Detect which cell encompasses the target text, then output its [X, Y] center coordinate. 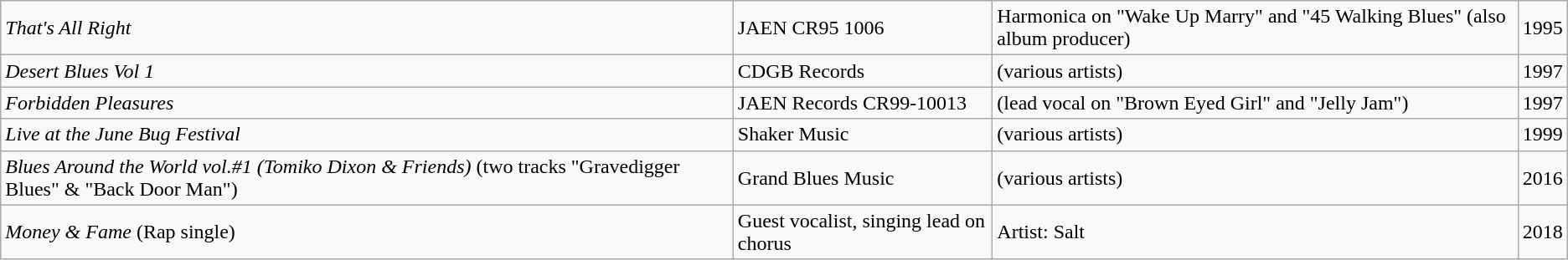
Harmonica on "Wake Up Marry" and "45 Walking Blues" (also album producer) [1255, 28]
Desert Blues Vol 1 [367, 71]
Grand Blues Music [863, 177]
Money & Fame (Rap single) [367, 232]
Blues Around the World vol.#1 (Tomiko Dixon & Friends) (two tracks "Gravedigger Blues" & "Back Door Man") [367, 177]
That's All Right [367, 28]
JAEN Records CR99-10013 [863, 103]
CDGB Records [863, 71]
2016 [1543, 177]
Guest vocalist, singing lead on chorus [863, 232]
1999 [1543, 135]
JAEN CR95 1006 [863, 28]
(lead vocal on "Brown Eyed Girl" and "Jelly Jam") [1255, 103]
Forbidden Pleasures [367, 103]
2018 [1543, 232]
Shaker Music [863, 135]
Live at the June Bug Festival [367, 135]
1995 [1543, 28]
Artist: Salt [1255, 232]
